Capture the cell that displays the provided text and extract its [x, y] central coordinate. 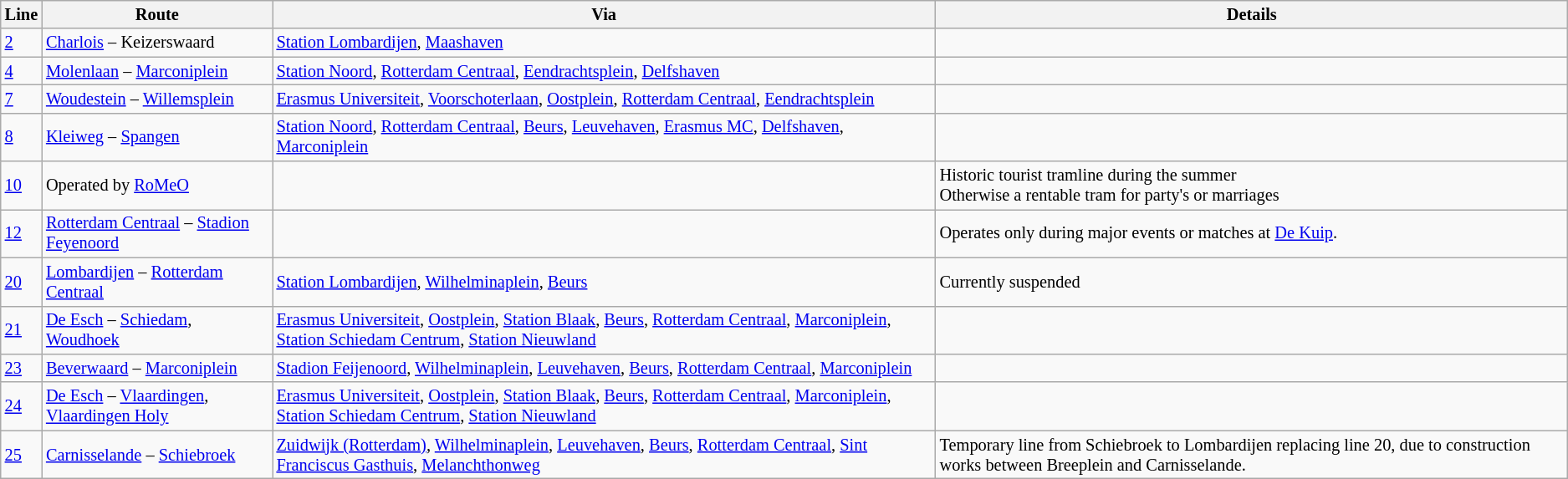
Beverwaard – Marconiplein [157, 368]
Station Noord, Rotterdam Centraal, Beurs, Leuvehaven, Erasmus MC, Delfshaven, Marconiplein [604, 137]
Lombardijen – Rotterdam Centraal [157, 282]
Line [22, 14]
Rotterdam Centraal – Stadion Feyenoord [157, 233]
Operated by RoMeO [157, 186]
7 [22, 99]
4 [22, 71]
Via [604, 14]
Erasmus Universiteit, Voorschoterlaan, Oostplein, Rotterdam Centraal, Eendrachtsplein [604, 99]
De Esch – Schiedam, Woudhoek [157, 330]
12 [22, 233]
Historic tourist tramline during the summerOtherwise a rentable tram for party's or marriages [1252, 186]
8 [22, 137]
Details [1252, 14]
21 [22, 330]
23 [22, 368]
Molenlaan – Marconiplein [157, 71]
20 [22, 282]
25 [22, 455]
Stadion Feijenoord, Wilhelminaplein, Leuvehaven, Beurs, Rotterdam Centraal, Marconiplein [604, 368]
De Esch – Vlaardingen, Vlaardingen Holy [157, 406]
Woudestein – Willemsplein [157, 99]
Station Lombardijen, Wilhelminaplein, Beurs [604, 282]
Station Noord, Rotterdam Centraal, Eendrachtsplein, Delfshaven [604, 71]
Temporary line from Schiebroek to Lombardijen replacing line 20, due to construction works between Breeplein and Carnisselande. [1252, 455]
Kleiweg – Spangen [157, 137]
Charlois – Keizerswaard [157, 43]
Zuidwijk (Rotterdam), Wilhelminaplein, Leuvehaven, Beurs, Rotterdam Centraal, Sint Franciscus Gasthuis, Melanchthonweg [604, 455]
Currently suspended [1252, 282]
Operates only during major events or matches at De Kuip. [1252, 233]
10 [22, 186]
Carnisselande – Schiebroek [157, 455]
Station Lombardijen, Maashaven [604, 43]
Route [157, 14]
2 [22, 43]
24 [22, 406]
